Output the [X, Y] coordinate of the center of the cell containing the given text.  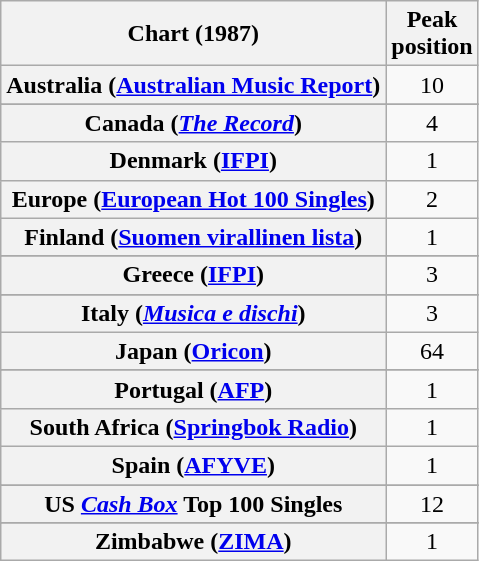
Europe (European Hot 100 Singles) [194, 199]
South Africa (Springbok Radio) [194, 427]
Peakposition [432, 34]
Australia (Australian Music Report) [194, 85]
Chart (1987) [194, 34]
12 [432, 503]
Denmark (IFPI) [194, 161]
Canada (The Record) [194, 123]
Spain (AFYVE) [194, 465]
Italy (Musica e dischi) [194, 313]
Greece (IFPI) [194, 275]
US Cash Box Top 100 Singles [194, 503]
4 [432, 123]
Portugal (AFP) [194, 389]
Zimbabwe (ZIMA) [194, 542]
Japan (Oricon) [194, 351]
2 [432, 199]
64 [432, 351]
10 [432, 85]
Finland (Suomen virallinen lista) [194, 237]
